For the text-containing cell, return its midpoint in [x, y] coordinate format. 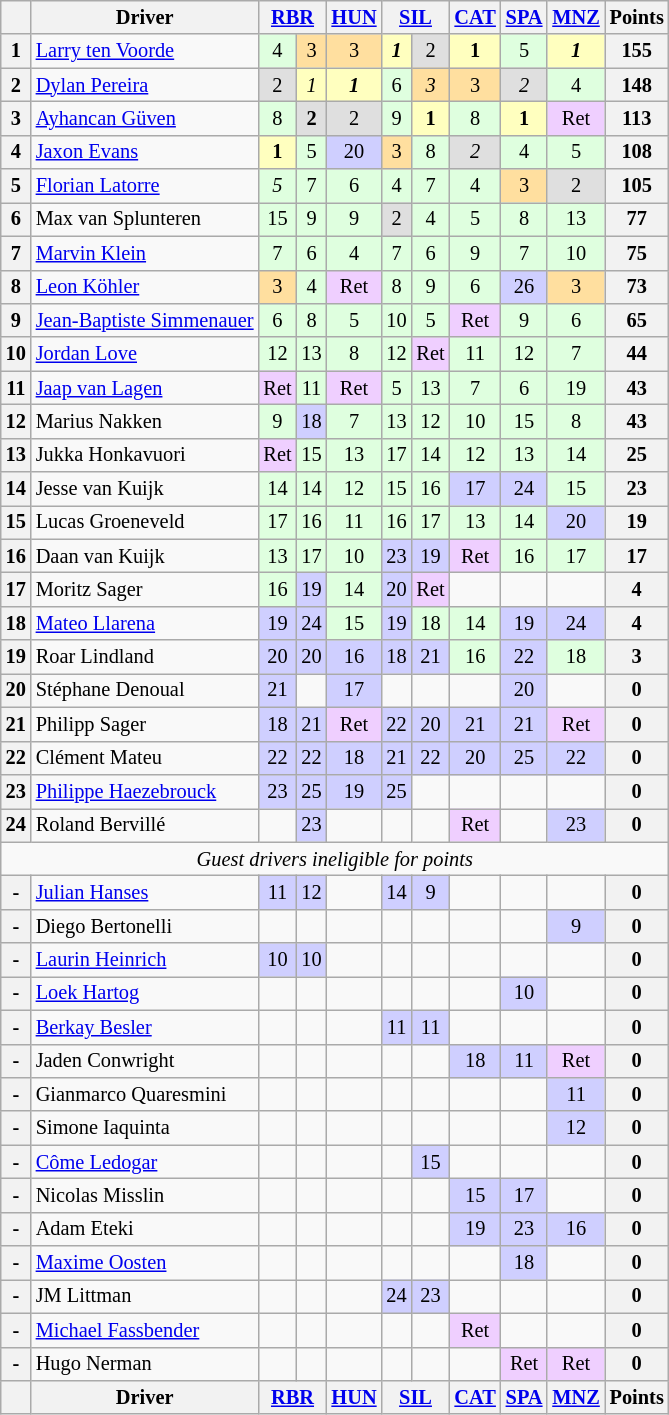
75 [637, 253]
Roar Lindland [145, 657]
Michael Fassbender [145, 1330]
Philipp Sager [145, 724]
Hugo Nerman [145, 1364]
Daan van Kuijk [145, 556]
105 [637, 186]
Julian Hanses [145, 892]
Guest drivers ineligible for points [335, 859]
Stéphane Denoual [145, 690]
Loek Hartog [145, 993]
Dylan Pereira [145, 85]
Berkay Besler [145, 1027]
Larry ten Voorde [145, 51]
Florian Latorre [145, 186]
148 [637, 85]
Jean-Baptiste Simmenauer [145, 320]
Roland Bervillé [145, 825]
Philippe Haezebrouck [145, 791]
Adam Eteki [145, 1229]
77 [637, 219]
Côme Ledogar [145, 1162]
26 [524, 287]
Mateo Llarena [145, 623]
Laurin Heinrich [145, 960]
Gianmarco Quaresmini [145, 1094]
Maxime Oosten [145, 1263]
108 [637, 152]
Jaap van Lagen [145, 388]
Leon Köhler [145, 287]
Jaden Conwright [145, 1061]
155 [637, 51]
113 [637, 118]
Jukka Honkavuori [145, 455]
Jordan Love [145, 354]
Marvin Klein [145, 253]
Jaxon Evans [145, 152]
Nicolas Misslin [145, 1195]
44 [637, 354]
Moritz Sager [145, 589]
Simone Iaquinta [145, 1128]
73 [637, 287]
Clément Mateu [145, 758]
Diego Bertonelli [145, 926]
Max van Splunteren [145, 219]
65 [637, 320]
Lucas Groeneveld [145, 522]
Marius Nakken [145, 421]
JM Littman [145, 1296]
Jesse van Kuijk [145, 489]
Ayhancan Güven [145, 118]
